Pinpoint the cell where the given text exists, returning its (X, Y) midpoint coordinate. 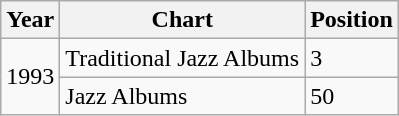
Year (30, 20)
Jazz Albums (182, 96)
1993 (30, 77)
Position (352, 20)
50 (352, 96)
3 (352, 58)
Traditional Jazz Albums (182, 58)
Chart (182, 20)
